Pinpoint the cell where the given text exists, returning its [x, y] midpoint coordinate. 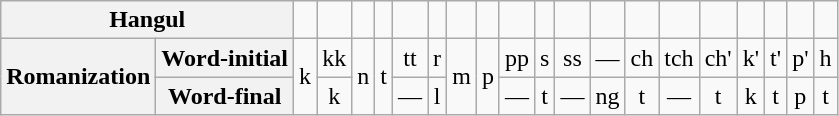
h [826, 58]
p' [800, 58]
tt [410, 58]
ng [608, 96]
s [544, 58]
pp [516, 58]
n [364, 77]
Word-final [225, 96]
Word-initial [225, 58]
m [462, 77]
Hangul [148, 20]
k' [750, 58]
ss [572, 58]
kk [334, 58]
Romanization [78, 77]
ch [642, 58]
r [438, 58]
ch' [718, 58]
t' [776, 58]
tch [679, 58]
l [438, 96]
